Provide the [X, Y] coordinate of the cell's center where the given text is located.  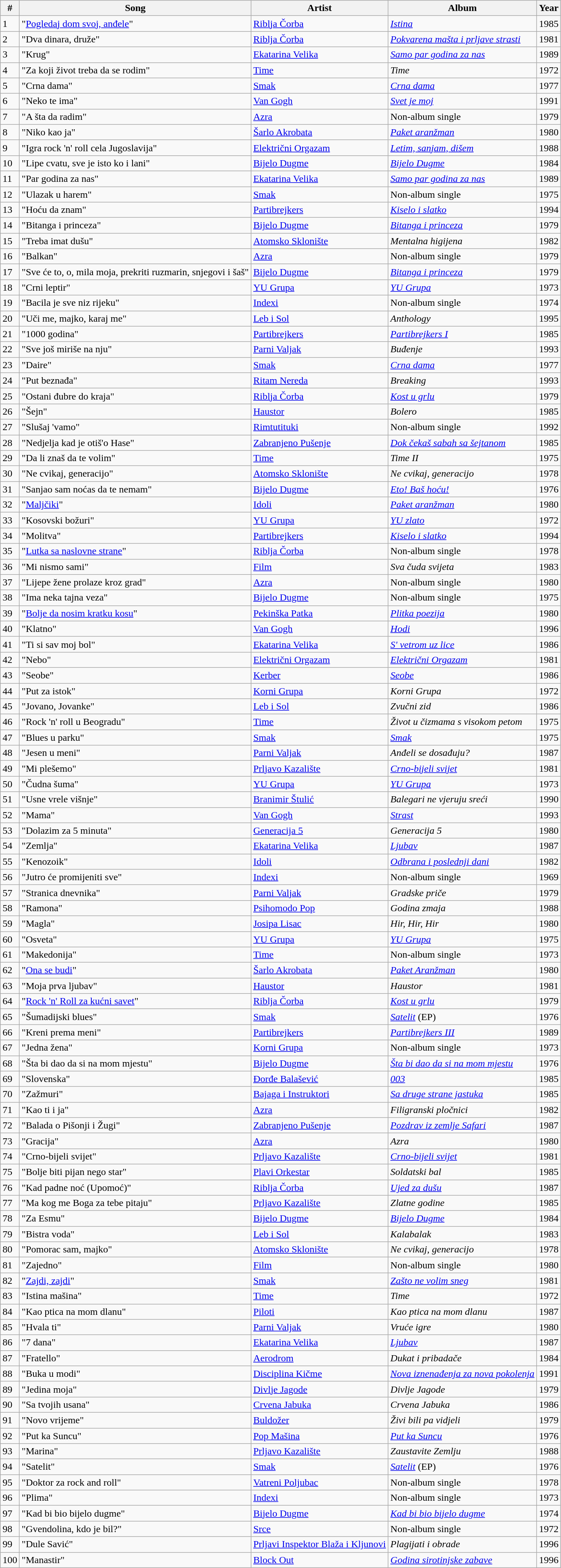
"Neko te ima" [135, 101]
"Blues u parku" [135, 738]
Anđeli se dosađuju? [462, 753]
Time II [462, 458]
"Dva dinara, druže" [135, 39]
Hodi [462, 629]
"Doktor za rock and roll" [135, 1482]
Kao ptica na mom dlanu [462, 1312]
37 [10, 582]
"Ma kog me Boga za tebe pitaju" [135, 1203]
# [10, 8]
97 [10, 1513]
Nova iznenađenja za nova pokolenja [462, 1374]
Sa druge strane jastuka [462, 1094]
78 [10, 1219]
Zašto ne volim sneg [462, 1281]
Disciplina Kičme [320, 1374]
"Usne vrele višnje" [135, 799]
Svet je moj [462, 101]
"Magla" [135, 923]
Godina sirotinjske zabave [462, 1560]
"Pomorac sam, majko" [135, 1250]
Hir, Hir, Hir [462, 923]
10 [10, 163]
11 [10, 179]
50 [10, 784]
39 [10, 613]
"Dule Savić" [135, 1544]
"Klatno" [135, 629]
89 [10, 1389]
"Ti si sav moj bol" [135, 644]
"Mi nismo sami" [135, 567]
"Nedjelja kad je otiš'o Hase" [135, 442]
"Uči me, majko, karaj me" [135, 318]
Buđenje [462, 349]
86 [10, 1343]
42 [10, 660]
Artist [320, 8]
"Jedna žena" [135, 1048]
53 [10, 830]
Pop Mašina [320, 1435]
"Kenozoik" [135, 861]
"Zajedno" [135, 1265]
Plitka poezija [462, 613]
"Crna dama" [135, 86]
Šta bi dao da si na mom mjestu [462, 1063]
Odbrana i poslednji dani [462, 861]
63 [10, 986]
98 [10, 1529]
81 [10, 1265]
"Slovenska" [135, 1079]
Mentalna higijena [462, 241]
"Bitanga i princeza" [135, 225]
71 [10, 1110]
"Mama" [135, 815]
"Kad bi bio bijelo dugme" [135, 1513]
"Pogledaj dom svoj, anđele" [135, 24]
"Hoću da znam" [135, 210]
87 [10, 1358]
3 [10, 55]
Anthology [462, 318]
54 [10, 846]
30 [10, 474]
43 [10, 675]
68 [10, 1063]
8 [10, 132]
"Šejn" [135, 411]
49 [10, 769]
Živi bili pa vidjeli [462, 1420]
4 [10, 70]
"Novo vrijeme" [135, 1420]
93 [10, 1451]
"Rock 'n' Roll za kućni savet" [135, 1001]
Filigranski pločnici [462, 1110]
72 [10, 1125]
15 [10, 241]
6 [10, 101]
84 [10, 1312]
22 [10, 349]
25 [10, 396]
"Za koji život treba da se rodim" [135, 70]
44 [10, 691]
99 [10, 1544]
67 [10, 1048]
58 [10, 908]
"Istina mašina" [135, 1296]
Soldatski bal [462, 1172]
"Jovano, Jovanke" [135, 707]
64 [10, 1001]
Eto! Baš hoću! [462, 489]
45 [10, 707]
Partibrejkers III [462, 1032]
"Jutro će promijeniti sve" [135, 877]
90 [10, 1405]
75 [10, 1172]
"Za Esmu" [135, 1219]
"Sve još miriše na nju" [135, 349]
60 [10, 939]
19 [10, 303]
Gradske priče [462, 892]
"Jesen u meni" [135, 753]
Život u čizmama s visokom petom [462, 722]
1992 [549, 427]
"Bolje biti pijan nego star" [135, 1172]
32 [10, 505]
"Stranica dnevnika" [135, 892]
Srce [320, 1529]
Breaking [462, 380]
85 [10, 1327]
"Zajdi, zajdi" [135, 1281]
"Rock 'n' roll u Beogradu" [135, 722]
Ritam Nereda [320, 380]
"Gvendolina, kdo je bil?" [135, 1529]
28 [10, 442]
"Gracija" [135, 1141]
57 [10, 892]
46 [10, 722]
62 [10, 970]
Zvučni zid [462, 707]
"Nebo" [135, 660]
Album [462, 8]
Psihomodo Pop [320, 908]
"Zemlja" [135, 846]
"Ulazak u harem" [135, 194]
27 [10, 427]
33 [10, 520]
Plagijati i obrade [462, 1544]
48 [10, 753]
"Jedina moja" [135, 1389]
"Buka u modi" [135, 1374]
"Bistra voda" [135, 1234]
Song [135, 8]
"Treba imat dušu" [135, 241]
"Balkan" [135, 256]
"Kao ptica na mom dlanu" [135, 1312]
61 [10, 955]
"Ima neka tajna veza" [135, 598]
"Hvala ti" [135, 1327]
Vatreni Poljubac [320, 1482]
"Kao ti i ja" [135, 1110]
"Kosovski božuri" [135, 520]
20 [10, 318]
80 [10, 1250]
"Put za istok" [135, 691]
"Osveta" [135, 939]
"Šta bi dao da si na mom mjestu" [135, 1063]
23 [10, 365]
Piloti [320, 1312]
56 [10, 877]
"1000 godina" [135, 334]
"Balada o Pišonji i Žugi" [135, 1125]
41 [10, 644]
"Molitva" [135, 536]
"Crni leptir" [135, 287]
74 [10, 1156]
83 [10, 1296]
73 [10, 1141]
Aerodrom [320, 1358]
"Moja prva ljubav" [135, 986]
69 [10, 1079]
21 [10, 334]
003 [462, 1079]
"Marina" [135, 1451]
Kerber [320, 675]
"Lipe cvatu, sve je isto ko i lani" [135, 163]
65 [10, 1017]
31 [10, 489]
Paket Aranžman [462, 970]
1990 [549, 799]
5 [10, 86]
"Par godina za nas" [135, 179]
34 [10, 536]
"Čudna šuma" [135, 784]
88 [10, 1374]
"Manastir" [135, 1560]
24 [10, 380]
"Seobe" [135, 675]
13 [10, 210]
"Lutka sa naslovne strane" [135, 551]
Block Out [320, 1560]
Vruće igre [462, 1327]
7 [10, 117]
Bajaga i Instruktori [320, 1094]
52 [10, 815]
Pokvarena mašta i prljave strasti [462, 39]
35 [10, 551]
55 [10, 861]
47 [10, 738]
"Ostani đubre do kraja" [135, 396]
100 [10, 1560]
Rimtutituki [320, 427]
Partibrejkers I [462, 334]
Plavi Orkestar [320, 1172]
17 [10, 272]
"Krug" [135, 55]
91 [10, 1420]
16 [10, 256]
"Maljčiki" [135, 505]
"A šta da radim" [135, 117]
"Ona se budi" [135, 970]
"Sve će to, o, mila moja, prekriti ruzmarin, snjegovi i šaš" [135, 272]
"Ne cvikaj, generacijo" [135, 474]
Istina [462, 24]
Bolero [462, 411]
2 [10, 39]
"Put ka Suncu" [135, 1435]
YU zlato [462, 520]
14 [10, 225]
92 [10, 1435]
S' vetrom uz lice [462, 644]
Pozdrav iz zemlje Safari [462, 1125]
Seobe [462, 675]
"Plima" [135, 1498]
1969 [549, 877]
Letim, sanjam, dišem [462, 148]
Josipa Lisac [320, 923]
Put ka Suncu [462, 1435]
"Niko kao ja" [135, 132]
"Bacila je sve niz rijeku" [135, 303]
"Da li znaš da te volim" [135, 458]
77 [10, 1203]
Buldožer [320, 1420]
"Zažmuri" [135, 1094]
"Makedonija" [135, 955]
"Kad padne noć (Upomoć)" [135, 1188]
"Šumadijski blues" [135, 1017]
1 [10, 24]
"Put beznađa" [135, 380]
36 [10, 567]
70 [10, 1094]
95 [10, 1482]
"Lijepe žene prolaze kroz grad" [135, 582]
"Dolazim za 5 minuta" [135, 830]
Strast [462, 815]
"Bolje da nosim kratku kosu" [135, 613]
76 [10, 1188]
59 [10, 923]
51 [10, 799]
Balegari ne vjeruju sreći [462, 799]
Sva čuda svijeta [462, 567]
"Mi plešemo" [135, 769]
Kalabalak [462, 1234]
"Satelit" [135, 1467]
12 [10, 194]
"Crno-bijeli svijet" [135, 1156]
"Fratello" [135, 1358]
"Sa tvojih usana" [135, 1405]
"Ramona" [135, 908]
Đorđe Balašević [320, 1079]
Pekinška Patka [320, 613]
18 [10, 287]
1995 [549, 318]
Zaustavite Zemlju [462, 1451]
Godina zmaja [462, 908]
Ujed za dušu [462, 1188]
40 [10, 629]
Dukat i pribadače [462, 1358]
29 [10, 458]
"Sanjao sam noćas da te nemam" [135, 489]
94 [10, 1467]
Zlatne godine [462, 1203]
79 [10, 1234]
Branimir Štulić [320, 799]
66 [10, 1032]
"Daire" [135, 365]
82 [10, 1281]
26 [10, 411]
96 [10, 1498]
"Igra rock 'n' roll cela Jugoslavija" [135, 148]
38 [10, 598]
Dok čekaš sabah sa šejtanom [462, 442]
Kad bi bio bijelo dugme [462, 1513]
"Slušaj 'vamo" [135, 427]
9 [10, 148]
"Kreni prema meni" [135, 1032]
Year [549, 8]
Prljavi Inspektor Blaža i Kljunovi [320, 1544]
"7 dana" [135, 1343]
